For the text-containing cell, return its midpoint in [x, y] coordinate format. 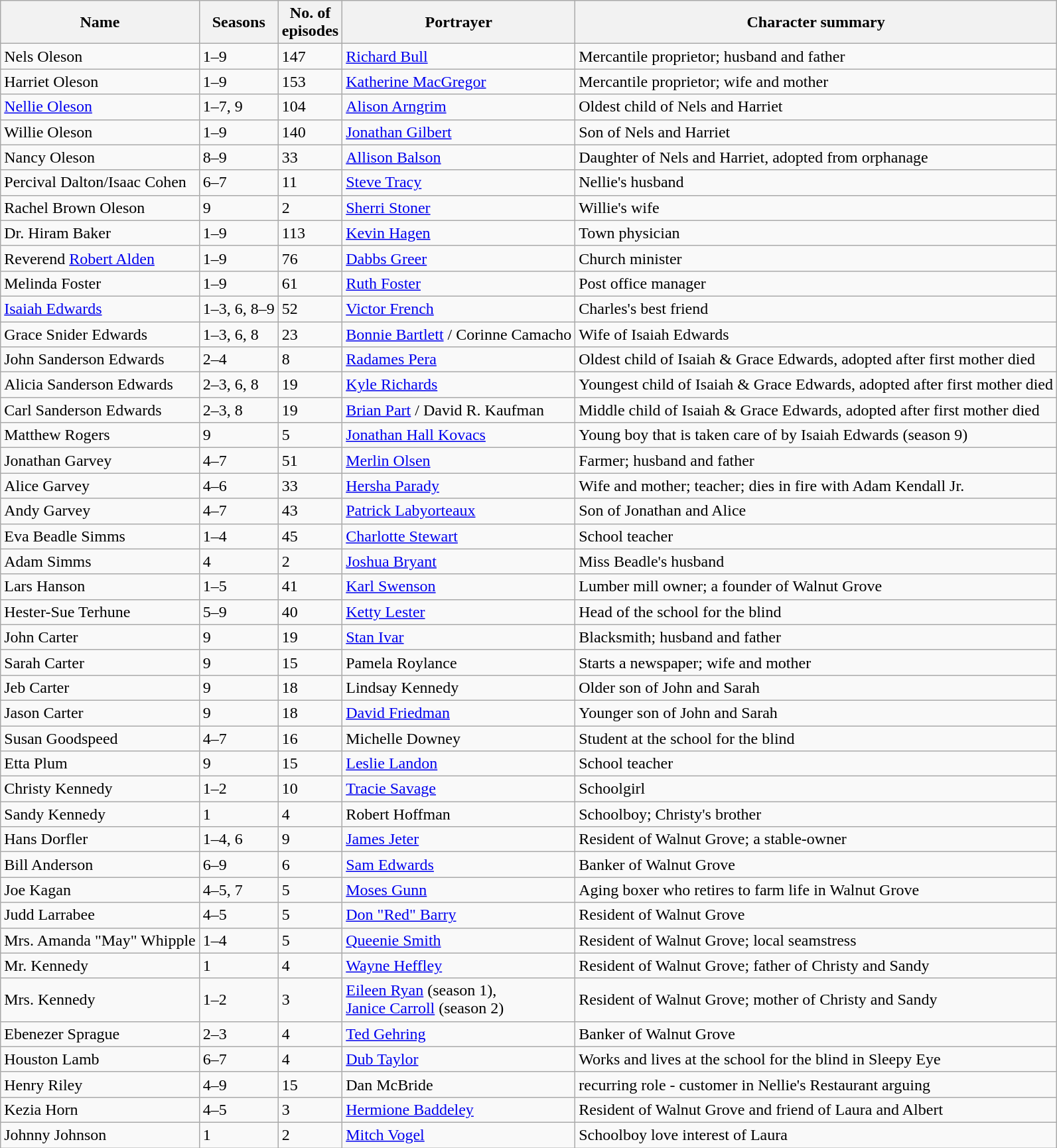
Susan Goodspeed [100, 739]
Robert Hoffman [459, 814]
Don "Red" Barry [459, 915]
Older son of John and Sarah [816, 687]
Ted Gehring [459, 1034]
1–5 [239, 587]
Radames Pera [459, 360]
Lars Hanson [100, 587]
Grace Snider Edwards [100, 334]
Steve Tracy [459, 182]
Hans Dorfler [100, 839]
Bonnie Bartlett / Corinne Camacho [459, 334]
Dabbs Greer [459, 258]
Dan McBride [459, 1084]
Seasons [239, 23]
Joshua Bryant [459, 561]
11 [310, 182]
Jeb Carter [100, 687]
Young boy that is taken care of by Isaiah Edwards (season 9) [816, 435]
2–3, 6, 8 [239, 385]
Lindsay Kennedy [459, 687]
Works and lives at the school for the blind in Sleepy Eye [816, 1059]
Patrick Labyorteaux [459, 511]
Tracie Savage [459, 789]
Mr. Kennedy [100, 966]
Mrs. Kennedy [100, 999]
Michelle Downey [459, 739]
Sarah Carter [100, 662]
Victor French [459, 309]
Student at the school for the blind [816, 739]
Hersha Parady [459, 486]
Ebenezer Sprague [100, 1034]
Andy Garvey [100, 511]
Church minister [816, 258]
Willie's wife [816, 208]
No. ofepisodes [310, 23]
Carl Sanderson Edwards [100, 410]
Matthew Rogers [100, 435]
Oldest child of Isaiah & Grace Edwards, adopted after first mother died [816, 360]
8–9 [239, 157]
104 [310, 107]
Resident of Walnut Grove and friend of Laura and Albert [816, 1110]
Christy Kennedy [100, 789]
16 [310, 739]
Mrs. Amanda "May" Whipple [100, 940]
Joe Kagan [100, 890]
Resident of Walnut Grove; mother of Christy and Sandy [816, 999]
2–3, 8 [239, 410]
6 [310, 865]
Farmer; husband and father [816, 461]
76 [310, 258]
Blacksmith; husband and father [816, 637]
8 [310, 360]
Sandy Kennedy [100, 814]
113 [310, 233]
Katherine MacGregor [459, 82]
Bill Anderson [100, 865]
Jonathan Garvey [100, 461]
Eileen Ryan (season 1),Janice Carroll (season 2) [459, 999]
Reverend Robert Alden [100, 258]
Pamela Roylance [459, 662]
Son of Jonathan and Alice [816, 511]
Wife and mother; teacher; dies in fire with Adam Kendall Jr. [816, 486]
Sherri Stoner [459, 208]
Schoolboy love interest of Laura [816, 1135]
Miss Beadle's husband [816, 561]
Starts a newspaper; wife and mother [816, 662]
Alicia Sanderson Edwards [100, 385]
Aging boxer who retires to farm life in Walnut Grove [816, 890]
43 [310, 511]
Harriet Oleson [100, 82]
Eva Beadle Simms [100, 536]
Isaiah Edwards [100, 309]
Character summary [816, 23]
Schoolboy; Christy's brother [816, 814]
Henry Riley [100, 1084]
4–6 [239, 486]
Name [100, 23]
Resident of Walnut Grove [816, 915]
Mitch Vogel [459, 1135]
1–4, 6 [239, 839]
4–5, 7 [239, 890]
1–7, 9 [239, 107]
4–9 [239, 1084]
Resident of Walnut Grove; father of Christy and Sandy [816, 966]
John Sanderson Edwards [100, 360]
Charlotte Stewart [459, 536]
Alison Arngrim [459, 107]
Dub Taylor [459, 1059]
Brian Part / David R. Kaufman [459, 410]
Percival Dalton/Isaac Cohen [100, 182]
James Jeter [459, 839]
Moses Gunn [459, 890]
Alice Garvey [100, 486]
2–3 [239, 1034]
Wayne Heffley [459, 966]
Dr. Hiram Baker [100, 233]
Leslie Landon [459, 764]
Wife of Isaiah Edwards [816, 334]
Schoolgirl [816, 789]
Daughter of Nels and Harriet, adopted from orphanage [816, 157]
Karl Swenson [459, 587]
Post office manager [816, 283]
1–3, 6, 8 [239, 334]
140 [310, 132]
Lumber mill owner; a founder of Walnut Grove [816, 587]
Kyle Richards [459, 385]
Hermione Baddeley [459, 1110]
Jonathan Gilbert [459, 132]
Son of Nels and Harriet [816, 132]
Younger son of John and Sarah [816, 713]
Ketty Lester [459, 612]
2–4 [239, 360]
Nancy Oleson [100, 157]
61 [310, 283]
Charles's best friend [816, 309]
Kezia Horn [100, 1110]
52 [310, 309]
Head of the school for the blind [816, 612]
153 [310, 82]
6–9 [239, 865]
Melinda Foster [100, 283]
Kevin Hagen [459, 233]
Nellie's husband [816, 182]
Richard Bull [459, 56]
Jonathan Hall Kovacs [459, 435]
1–3, 6, 8–9 [239, 309]
Hester-Sue Terhune [100, 612]
147 [310, 56]
Mercantile proprietor; wife and mother [816, 82]
Queenie Smith [459, 940]
5–9 [239, 612]
10 [310, 789]
Ruth Foster [459, 283]
Merlin Olsen [459, 461]
John Carter [100, 637]
Rachel Brown Oleson [100, 208]
51 [310, 461]
Mercantile proprietor; husband and father [816, 56]
40 [310, 612]
Judd Larrabee [100, 915]
Youngest child of Isaiah & Grace Edwards, adopted after first mother died [816, 385]
Resident of Walnut Grove; a stable-owner [816, 839]
Stan Ivar [459, 637]
Allison Balson [459, 157]
Adam Simms [100, 561]
David Friedman [459, 713]
Willie Oleson [100, 132]
Oldest child of Nels and Harriet [816, 107]
Resident of Walnut Grove; local seamstress [816, 940]
41 [310, 587]
Johnny Johnson [100, 1135]
Sam Edwards [459, 865]
Portrayer [459, 23]
Jason Carter [100, 713]
Nellie Oleson [100, 107]
Etta Plum [100, 764]
Middle child of Isaiah & Grace Edwards, adopted after first mother died [816, 410]
23 [310, 334]
Nels Oleson [100, 56]
Houston Lamb [100, 1059]
recurring role - customer in Nellie's Restaurant arguing [816, 1084]
45 [310, 536]
Town physician [816, 233]
